Search for the cell housing the specified text and yield its (x, y) center coordinate. 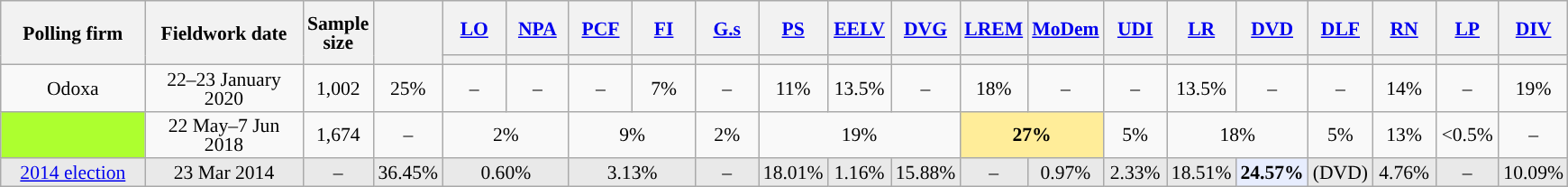
Samplesize (338, 33)
2014 election (73, 173)
(DVD) (1341, 173)
1,674 (338, 135)
0.60% (506, 173)
22–23 January 2020 (223, 88)
18.01% (793, 173)
14% (1404, 88)
27% (1031, 135)
<0.5% (1467, 135)
4.76% (1404, 173)
NPA (537, 28)
1,002 (338, 88)
EELV (859, 28)
18.51% (1202, 173)
LP (1467, 28)
LR (1202, 28)
DVG (926, 28)
22 May–7 Jun 2018 (223, 135)
UDI (1135, 28)
MoDem (1065, 28)
11% (793, 88)
2.33% (1135, 173)
DLF (1341, 28)
0.97% (1065, 173)
36.45% (407, 173)
7% (664, 88)
23 Mar 2014 (223, 173)
24.57% (1272, 173)
15.88% (926, 173)
PCF (600, 28)
FI (664, 28)
9% (632, 135)
1.16% (859, 173)
Polling firm (73, 33)
25% (407, 88)
LREM (993, 28)
Fieldwork date (223, 33)
DVD (1272, 28)
13% (1404, 135)
10.09% (1534, 173)
PS (793, 28)
3.13% (632, 173)
RN (1404, 28)
DIV (1534, 28)
Odoxa (73, 88)
LO (474, 28)
G.s (727, 28)
